Detect which cell encompasses the target text, then output its (x, y) center coordinate. 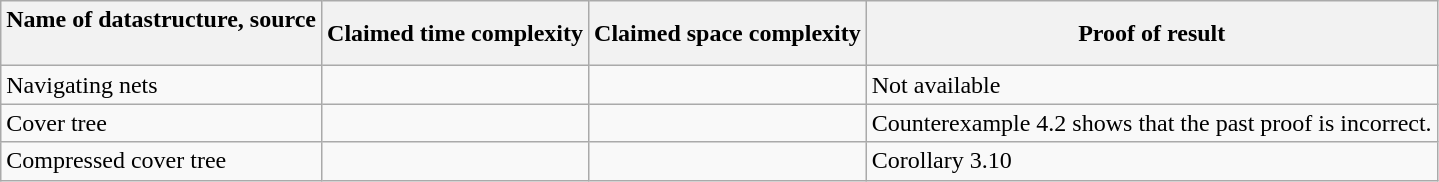
Cover tree (162, 123)
Not available (1152, 85)
Compressed cover tree (162, 161)
Name of datastructure, source (162, 34)
Claimed time complexity (456, 34)
Proof of result (1152, 34)
Counterexample 4.2 shows that the past proof is incorrect. (1152, 123)
Corollary 3.10 (1152, 161)
Claimed space complexity (728, 34)
Navigating nets (162, 85)
